Capture the cell that displays the provided text and extract its (X, Y) central coordinate. 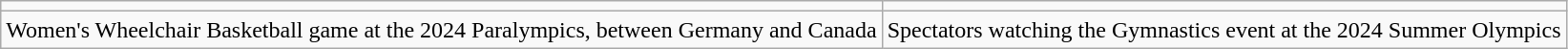
Spectators watching the Gymnastics event at the 2024 Summer Olympics (1223, 30)
Women's Wheelchair Basketball game at the 2024 Paralympics, between Germany and Canada (441, 30)
